Return the [X, Y] coordinate for the center point of the cell that contains the specified text.  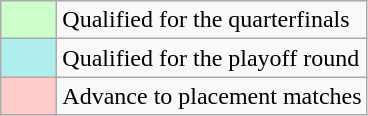
Qualified for the playoff round [212, 58]
Advance to placement matches [212, 96]
Qualified for the quarterfinals [212, 20]
